Identify which cell holds the provided text, then report its [X, Y] central coordinate. 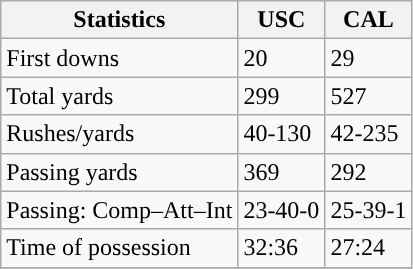
USC [282, 20]
First downs [120, 58]
20 [282, 58]
527 [368, 96]
Passing: Comp–Att–Int [120, 210]
299 [282, 96]
29 [368, 58]
40-130 [282, 134]
Time of possession [120, 248]
Total yards [120, 96]
25-39-1 [368, 210]
23-40-0 [282, 210]
42-235 [368, 134]
32:36 [282, 248]
CAL [368, 20]
Passing yards [120, 172]
27:24 [368, 248]
369 [282, 172]
Statistics [120, 20]
Rushes/yards [120, 134]
292 [368, 172]
